Return (x, y) of the center of cell containing provided text 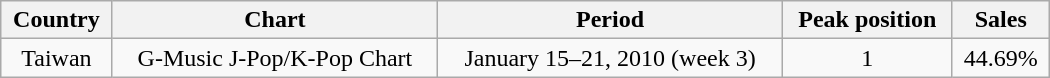
Taiwan (56, 58)
Peak position (867, 20)
44.69% (1000, 58)
1 (867, 58)
Period (610, 20)
Chart (275, 20)
G-Music J-Pop/K-Pop Chart (275, 58)
Country (56, 20)
January 15–21, 2010 (week 3) (610, 58)
Sales (1000, 20)
